Pinpoint the cell where the given text exists, returning its [x, y] midpoint coordinate. 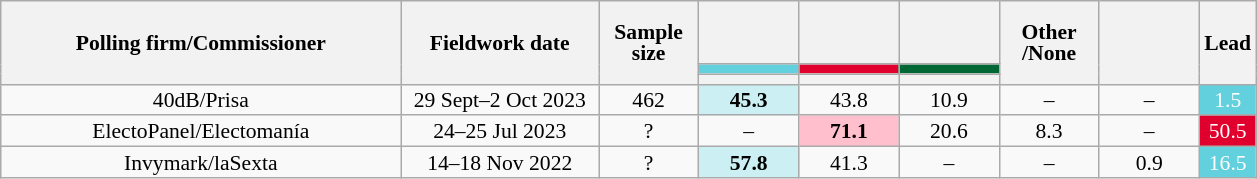
ElectoPanel/Electomanía [201, 132]
20.6 [949, 132]
1.5 [1228, 100]
41.3 [849, 162]
Fieldwork date [500, 42]
10.9 [949, 100]
Lead [1228, 42]
57.8 [749, 162]
16.5 [1228, 162]
Invymark/laSexta [201, 162]
24–25 Jul 2023 [500, 132]
29 Sept–2 Oct 2023 [500, 100]
45.3 [749, 100]
Polling firm/Commissioner [201, 42]
71.1 [849, 132]
14–18 Nov 2022 [500, 162]
462 [648, 100]
50.5 [1228, 132]
Sample size [648, 42]
43.8 [849, 100]
40dB/Prisa [201, 100]
0.9 [1149, 162]
8.3 [1049, 132]
Other/None [1049, 42]
